For the text-containing cell, return its midpoint in (x, y) coordinate format. 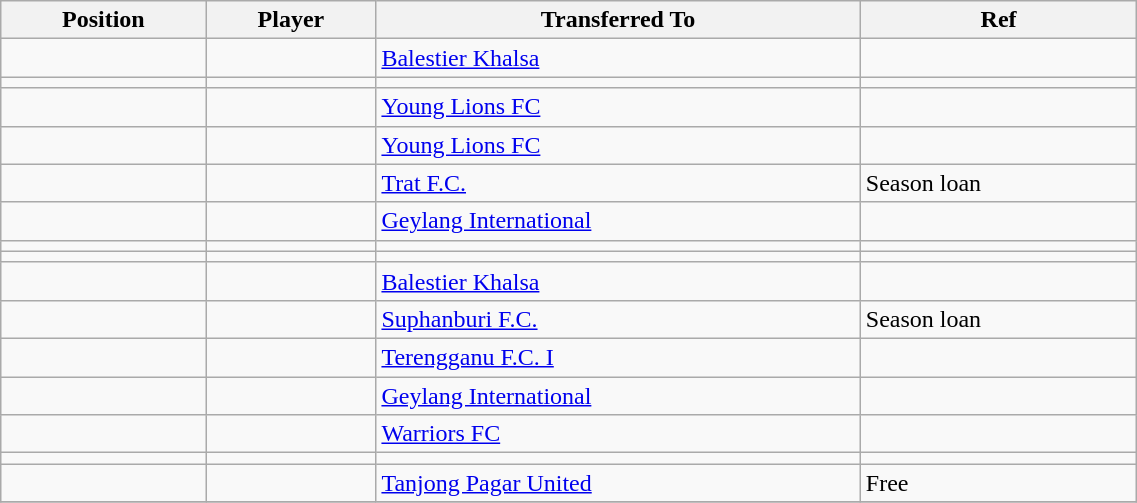
Free (998, 483)
Tanjong Pagar United (618, 483)
Suphanburi F.C. (618, 319)
Trat F.C. (618, 183)
Player (291, 20)
Warriors FC (618, 434)
Ref (998, 20)
Transferred To (618, 20)
Terengganu F.C. I (618, 357)
Position (104, 20)
